For the text-containing cell, return its midpoint in (X, Y) coordinate format. 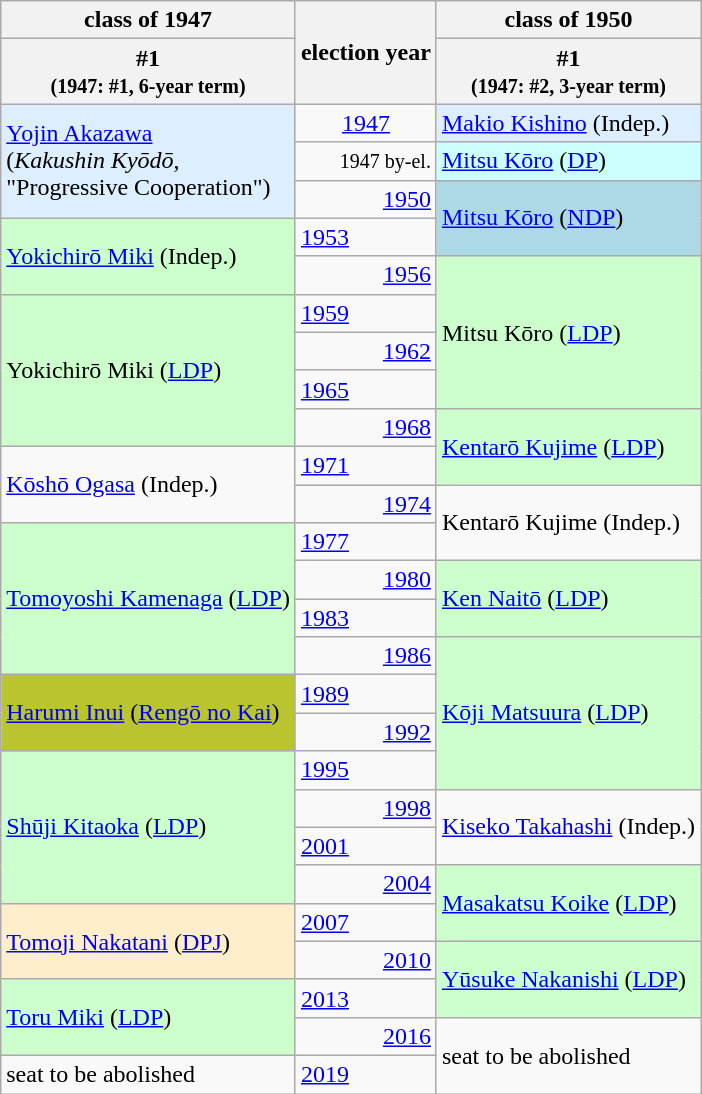
1974 (366, 503)
2001 (366, 846)
1968 (366, 427)
Yokichirō Miki (Indep.) (148, 256)
Shūji Kitaoka (LDP) (148, 827)
2004 (366, 884)
1947 by-el. (366, 161)
2013 (366, 998)
1971 (366, 465)
1956 (366, 275)
1965 (366, 389)
1992 (366, 732)
2010 (366, 960)
class of 1947 (148, 20)
Mitsu Kōro (DP) (568, 161)
Mitsu Kōro (LDP) (568, 332)
1986 (366, 656)
Kōshō Ogasa (Indep.) (148, 484)
Masakatsu Koike (LDP) (568, 903)
#1(1947: #2, 3-year term) (568, 72)
election year (366, 52)
Yojin Akazawa(Kakushin Kyōdō,"Progressive Cooperation") (148, 161)
Kentarō Kujime (Indep.) (568, 522)
1953 (366, 237)
1995 (366, 770)
Tomoyoshi Kamenaga (LDP) (148, 599)
1962 (366, 351)
1989 (366, 694)
#1(1947: #1, 6-year term) (148, 72)
Harumi Inui (Rengō no Kai) (148, 713)
Mitsu Kōro (NDP) (568, 218)
1947 (366, 123)
1983 (366, 618)
1950 (366, 199)
1959 (366, 313)
1977 (366, 542)
Kiseko Takahashi (Indep.) (568, 827)
2019 (366, 1074)
1998 (366, 808)
class of 1950 (568, 20)
Makio Kishino (Indep.) (568, 123)
Tomoji Nakatani (DPJ) (148, 941)
Ken Naitō (LDP) (568, 599)
Kōji Matsuura (LDP) (568, 713)
Yokichirō Miki (LDP) (148, 370)
2007 (366, 922)
Kentarō Kujime (LDP) (568, 446)
Toru Miki (LDP) (148, 1017)
1980 (366, 580)
Yūsuke Nakanishi (LDP) (568, 979)
2016 (366, 1036)
